Scan for the cell matching the given text and deliver its (X, Y) coordinate at center. 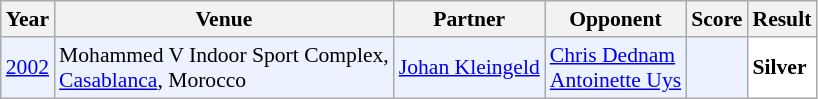
Chris Dednam Antoinette Uys (616, 68)
Johan Kleingeld (470, 68)
Mohammed V Indoor Sport Complex,Casablanca, Morocco (224, 68)
Silver (782, 68)
Opponent (616, 19)
Score (716, 19)
Year (28, 19)
Partner (470, 19)
2002 (28, 68)
Result (782, 19)
Venue (224, 19)
